Identify which cell holds the provided text, then report its (X, Y) central coordinate. 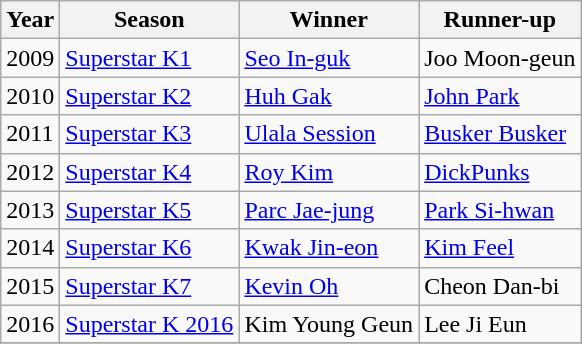
Runner-up (500, 20)
Superstar K2 (150, 96)
Year (30, 20)
Superstar K5 (150, 210)
Joo Moon-geun (500, 58)
Parc Jae-jung (329, 210)
Superstar K4 (150, 172)
2009 (30, 58)
Busker Busker (500, 134)
2015 (30, 286)
Huh Gak (329, 96)
Park Si-hwan (500, 210)
Seo In-guk (329, 58)
2010 (30, 96)
Kevin Oh (329, 286)
Kim Feel (500, 248)
Roy Kim (329, 172)
2013 (30, 210)
John Park (500, 96)
2012 (30, 172)
Cheon Dan-bi (500, 286)
Superstar K6 (150, 248)
Superstar K3 (150, 134)
Kim Young Geun (329, 324)
DickPunks (500, 172)
Kwak Jin-eon (329, 248)
2016 (30, 324)
Superstar K 2016 (150, 324)
Season (150, 20)
2011 (30, 134)
Superstar K1 (150, 58)
Superstar K7 (150, 286)
Ulala Session (329, 134)
2014 (30, 248)
Lee Ji Eun (500, 324)
Winner (329, 20)
